Extract the (x, y) coordinate from the center of the cell holding the provided text.  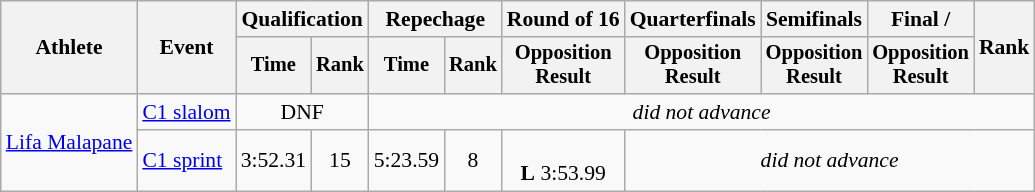
Athlete (70, 48)
L 3:53.99 (564, 160)
C1 sprint (186, 160)
Quarterfinals (693, 19)
8 (473, 160)
Lifa Malapane (70, 142)
15 (340, 160)
C1 slalom (186, 112)
DNF (302, 112)
Round of 16 (564, 19)
Final / (920, 19)
Event (186, 48)
Semifinals (814, 19)
5:23.59 (406, 160)
Qualification (302, 19)
3:52.31 (274, 160)
Repechage (436, 19)
